Find where the given text appears and provide that cell's center as (X, Y) coordinate. 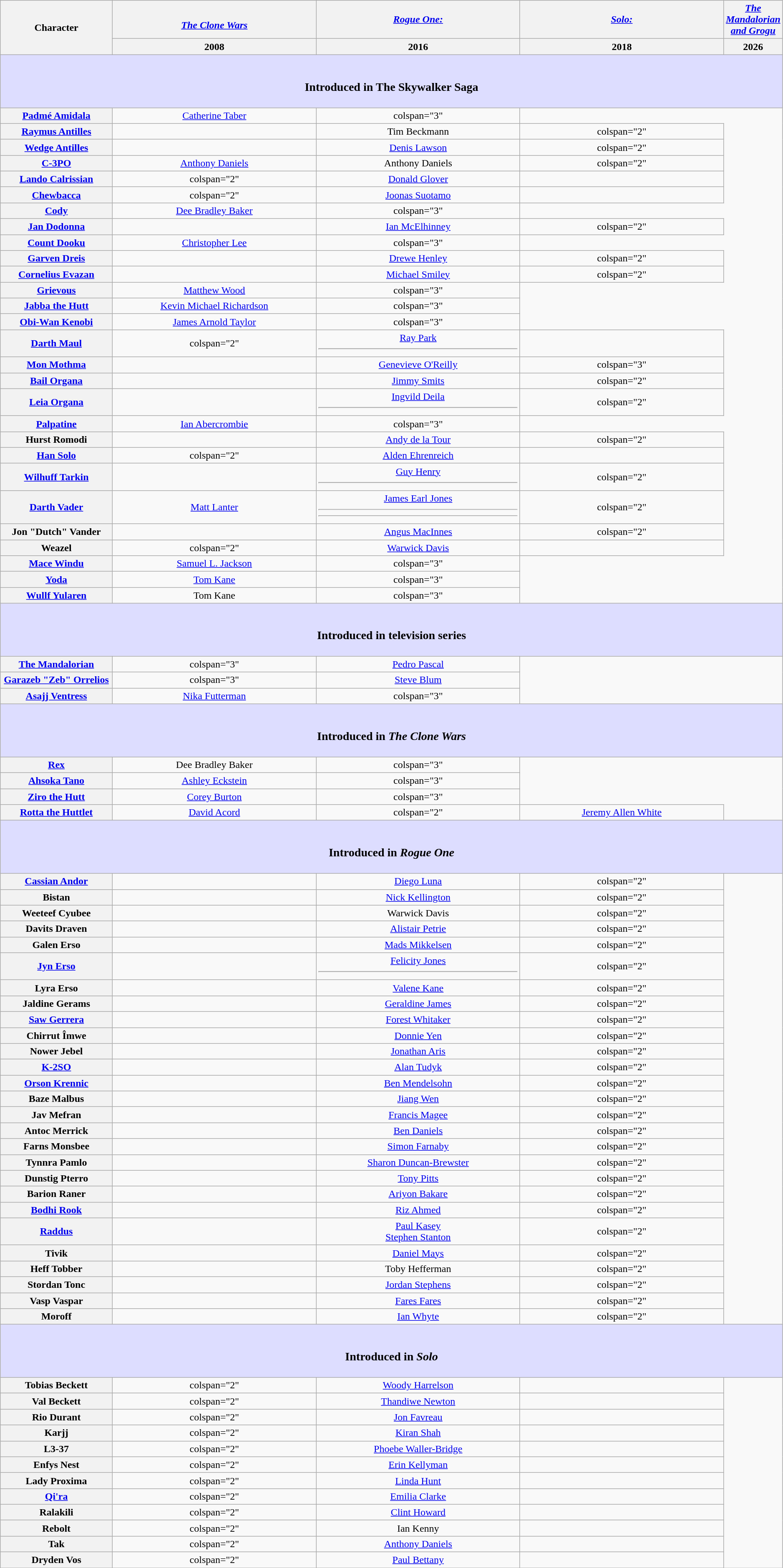
Cornelius Evazan (57, 274)
Alistair Petrie (418, 929)
Character (57, 28)
Weeteef Cyubee (57, 913)
Paul Bettany (418, 1560)
Donald Glover (418, 179)
Matt Lanter (214, 507)
2016 (418, 47)
Drewe Henley (418, 258)
Phoebe Waller-Bridge (418, 1449)
Wullf Yularen (57, 595)
Leia Organa (57, 402)
Ben Daniels (418, 1131)
Lando Calrissian (57, 179)
Karjj (57, 1433)
Jeremy Allen White (622, 813)
Erin Kellyman (418, 1465)
Bodhi Rook (57, 1210)
Darth Vader (57, 507)
Rio Durant (57, 1417)
Jan Dodonna (57, 227)
Vasp Vaspar (57, 1300)
2026 (753, 47)
Tony Pitts (418, 1178)
Fares Fares (418, 1300)
Padmé Amidala (57, 115)
Ralakili (57, 1512)
Ian McElhinney (418, 227)
Introduced in television series (392, 630)
Tim Beckmann (418, 131)
Forest Whitaker (418, 1019)
Jon "Dutch" Vander (57, 532)
Francis Magee (418, 1115)
Davits Draven (57, 929)
Pedro Pascal (418, 664)
Asajj Ventress (57, 696)
Saw Gerrera (57, 1019)
Denis Lawson (418, 147)
Donnie Yen (418, 1035)
Rogue One: (418, 20)
Baze Malbus (57, 1099)
Dryden Vos (57, 1560)
Thandiwe Newton (418, 1401)
Steve Blum (418, 680)
Darth Maul (57, 344)
Introduced in The Skywalker Saga (392, 81)
Antoc Merrick (57, 1131)
Cassian Andor (57, 881)
Ben Mendelsohn (418, 1083)
Nick Kellington (418, 897)
Ian Kenny (418, 1528)
K-2SO (57, 1067)
The Clone Wars (214, 20)
Ian Whyte (418, 1317)
Mon Mothma (57, 365)
Angus MacInnes (418, 532)
Enfys Nest (57, 1465)
Introduced in Solo (392, 1351)
Chirrut Îmwe (57, 1035)
Raymus Antilles (57, 131)
Cody (57, 211)
Catherine Taber (214, 115)
L3-37 (57, 1449)
Alden Ehrenreich (418, 455)
Lady Proxima (57, 1480)
Michael Smiley (418, 274)
Genevieve O'Reilly (418, 365)
Ian Abercrombie (214, 424)
Tynnra Pamlo (57, 1162)
Jaldine Gerams (57, 1004)
Han Solo (57, 455)
Bail Organa (57, 381)
Ariyon Bakare (418, 1194)
Rex (57, 765)
Garven Dreis (57, 258)
David Acord (214, 813)
Jon Favreau (418, 1417)
Wilhuff Tarkin (57, 477)
Jordan Stephens (418, 1285)
Guy Henry (418, 477)
Joonas Suotamo (418, 195)
Linda Hunt (418, 1480)
Tobias Beckett (57, 1385)
Mace Windu (57, 564)
Geraldine James (418, 1004)
Tak (57, 1544)
Jav Mefran (57, 1115)
Palpatine (57, 424)
Qi'ra (57, 1496)
Jimmy Smits (418, 381)
Valene Kane (418, 988)
Yoda (57, 580)
Weazel (57, 548)
2008 (214, 47)
Simon Farnaby (418, 1147)
Tivik (57, 1253)
Riz Ahmed (418, 1210)
Heff Tobber (57, 1269)
Diego Luna (418, 881)
Jabba the Hutt (57, 306)
Rotta the Huttlet (57, 813)
Alan Tudyk (418, 1067)
Orson Krennic (57, 1083)
Barion Raner (57, 1194)
Kiran Shah (418, 1433)
Galen Erso (57, 945)
Mads Mikkelsen (418, 945)
The Mandalorian (57, 664)
Samuel L. Jackson (214, 564)
Kevin Michael Richardson (214, 306)
James Earl Jones (418, 507)
Ingvild Deila (418, 402)
Hurst Romodi (57, 439)
Corey Burton (214, 797)
Jyn Erso (57, 966)
Toby Hefferman (418, 1269)
Emilia Clarke (418, 1496)
Jonathan Aris (418, 1051)
Woody Harrelson (418, 1385)
Ziro the Hutt (57, 797)
Count Dooku (57, 243)
Christopher Lee (214, 243)
Grievous (57, 290)
Bistan (57, 897)
Ahsoka Tano (57, 781)
Daniel Mays (418, 1253)
Introduced in The Clone Wars (392, 730)
Ashley Eckstein (214, 781)
Garazeb "Zeb" Orrelios (57, 680)
Val Beckett (57, 1401)
Ray Park (418, 344)
Obi-Wan Kenobi (57, 322)
Chewbacca (57, 195)
Lyra Erso (57, 988)
Felicity Jones (418, 966)
Farns Monsbee (57, 1147)
The Mandalorian and Grogu (753, 20)
Raddus (57, 1232)
James Arnold Taylor (214, 322)
Paul KaseyStephen Stanton (418, 1232)
Nower Jebel (57, 1051)
C-3PO (57, 163)
Rebolt (57, 1528)
Dunstig Pterro (57, 1178)
Sharon Duncan-Brewster (418, 1162)
Solo: (622, 20)
Andy de la Tour (418, 439)
Matthew Wood (214, 290)
Stordan Tonc (57, 1285)
Nika Futterman (214, 696)
2018 (622, 47)
Jiang Wen (418, 1099)
Wedge Antilles (57, 147)
Introduced in Rogue One (392, 847)
Moroff (57, 1317)
Clint Howard (418, 1512)
